Output the [x, y] coordinate of the center of the cell containing the given text.  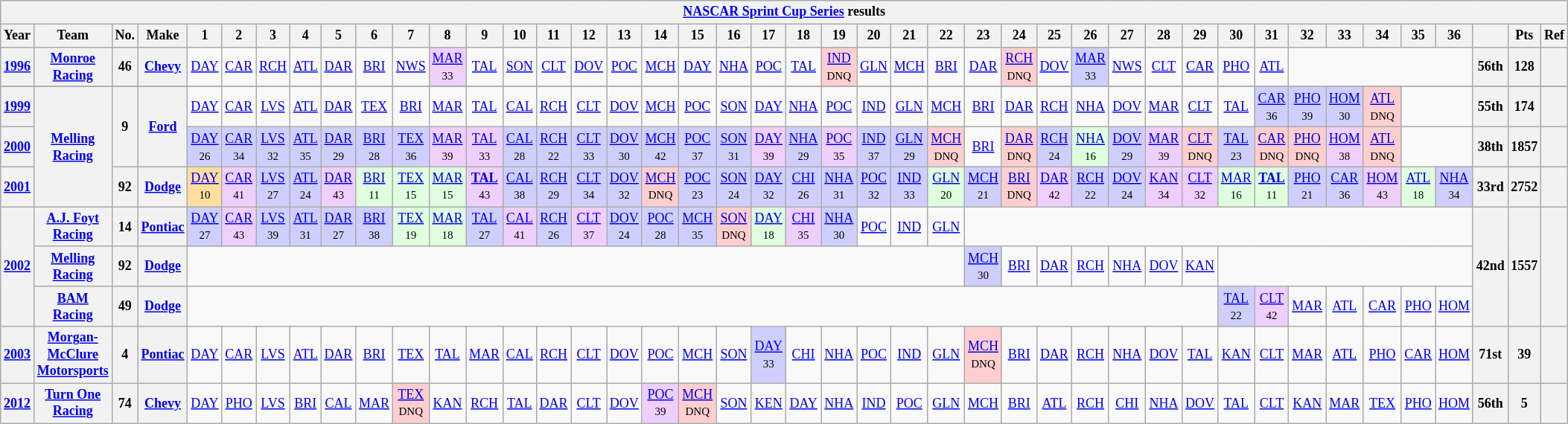
26 [1091, 36]
TEX36 [411, 147]
22 [946, 36]
IND37 [874, 147]
2 [239, 36]
10 [520, 36]
39 [1525, 355]
CAR41 [239, 187]
DAY39 [768, 147]
Pts [1525, 36]
BRI11 [375, 187]
25 [1054, 36]
LVS27 [273, 187]
CLT34 [589, 187]
CAL38 [520, 187]
33rd [1491, 187]
46 [125, 67]
DOV30 [625, 147]
BAM Racing [73, 306]
2001 [18, 187]
27 [1127, 36]
21 [909, 36]
Turn One Racing [73, 403]
33 [1345, 36]
128 [1525, 67]
23 [984, 36]
TAL22 [1236, 306]
Ford [162, 126]
71st [1491, 355]
PHO21 [1307, 187]
17 [768, 36]
28 [1164, 36]
DAY26 [205, 147]
24 [1019, 36]
ATL31 [305, 227]
3 [273, 36]
DOV29 [1127, 147]
DAR29 [338, 147]
13 [625, 36]
MCH21 [984, 187]
174 [1525, 107]
8 [447, 36]
18 [803, 36]
SONDNQ [734, 227]
POC39 [660, 403]
1996 [18, 67]
POC37 [698, 147]
32 [1307, 36]
CAR43 [239, 227]
PHO39 [1307, 107]
INDDNQ [839, 67]
GLN20 [946, 187]
POC28 [660, 227]
TAL11 [1272, 187]
HOM30 [1345, 107]
BRI28 [375, 147]
IND33 [909, 187]
TAL27 [485, 227]
29 [1200, 36]
Morgan-McClure Motorsports [73, 355]
CLT42 [1272, 306]
20 [874, 36]
42nd [1491, 266]
30 [1236, 36]
2000 [18, 147]
11 [554, 36]
ATL35 [305, 147]
16 [734, 36]
55th [1491, 107]
MAR15 [447, 187]
NHA31 [839, 187]
19 [839, 36]
DAY10 [205, 187]
DARDNQ [1019, 147]
A.J. Foyt Racing [73, 227]
CLTDNQ [1200, 147]
NHA30 [839, 227]
ATL24 [305, 187]
CAL28 [520, 147]
DAY32 [768, 187]
KEN [768, 403]
RCH26 [554, 227]
35 [1418, 36]
DOV32 [625, 187]
RCHDNQ [1019, 67]
TEX19 [411, 227]
CAR34 [239, 147]
2003 [18, 355]
ATL18 [1418, 187]
NHA34 [1455, 187]
1557 [1525, 266]
DAR42 [1054, 187]
PHODNQ [1307, 147]
POC35 [839, 147]
CLT37 [589, 227]
74 [125, 403]
HOM43 [1382, 187]
34 [1382, 36]
1857 [1525, 147]
DAR27 [338, 227]
RCH29 [554, 187]
LVS32 [273, 147]
BRI38 [375, 227]
TAL23 [1236, 147]
GLN29 [909, 147]
Year [18, 36]
MAR18 [447, 227]
36 [1455, 36]
RCH24 [1054, 147]
POC32 [874, 187]
15 [698, 36]
Monroe Racing [73, 67]
MCH35 [698, 227]
CHI26 [803, 187]
DAY18 [768, 227]
CARDNQ [1272, 147]
1999 [18, 107]
LVS39 [273, 227]
SON31 [734, 147]
49 [125, 306]
7 [411, 36]
2002 [18, 266]
2012 [18, 403]
NHA16 [1091, 147]
2752 [1525, 187]
1 [205, 36]
TEX15 [411, 187]
POC23 [698, 187]
SON24 [734, 187]
Ref [1555, 36]
31 [1272, 36]
HOM38 [1345, 147]
DAY27 [205, 227]
BRIDNQ [1019, 187]
DAY33 [768, 355]
NASCAR Sprint Cup Series results [785, 12]
12 [589, 36]
MAR16 [1236, 187]
No. [125, 36]
CLT33 [589, 147]
38th [1491, 147]
TAL33 [485, 147]
6 [375, 36]
Make [162, 36]
DAR43 [338, 187]
KAN34 [1164, 187]
Team [73, 36]
MCH42 [660, 147]
CAL41 [520, 227]
TEXDNQ [411, 403]
TAL43 [485, 187]
NHA29 [803, 147]
MCH30 [984, 266]
CLT32 [1200, 187]
CHI35 [803, 227]
